From the cell containing the given text, extract its center point as (X, Y) coordinate. 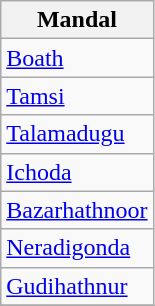
Gudihathnur (77, 286)
Talamadugu (77, 134)
Boath (77, 58)
Mandal (77, 20)
Bazarhathnoor (77, 210)
Tamsi (77, 96)
Ichoda (77, 172)
Neradigonda (77, 248)
